Scan for the cell matching the given text and deliver its [x, y] coordinate at center. 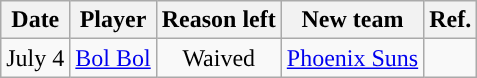
July 4 [36, 58]
Reason left [218, 20]
Player [113, 20]
Bol Bol [113, 58]
Date [36, 20]
Ref. [450, 20]
Phoenix Suns [352, 58]
Waived [218, 58]
New team [352, 20]
